From the cell containing the given text, extract its center point as [x, y] coordinate. 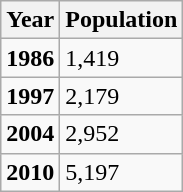
2010 [30, 172]
2,179 [122, 96]
5,197 [122, 172]
Population [122, 20]
1986 [30, 58]
2,952 [122, 134]
1,419 [122, 58]
Year [30, 20]
1997 [30, 96]
2004 [30, 134]
